Find where the given text appears and provide that cell's center as [X, Y] coordinate. 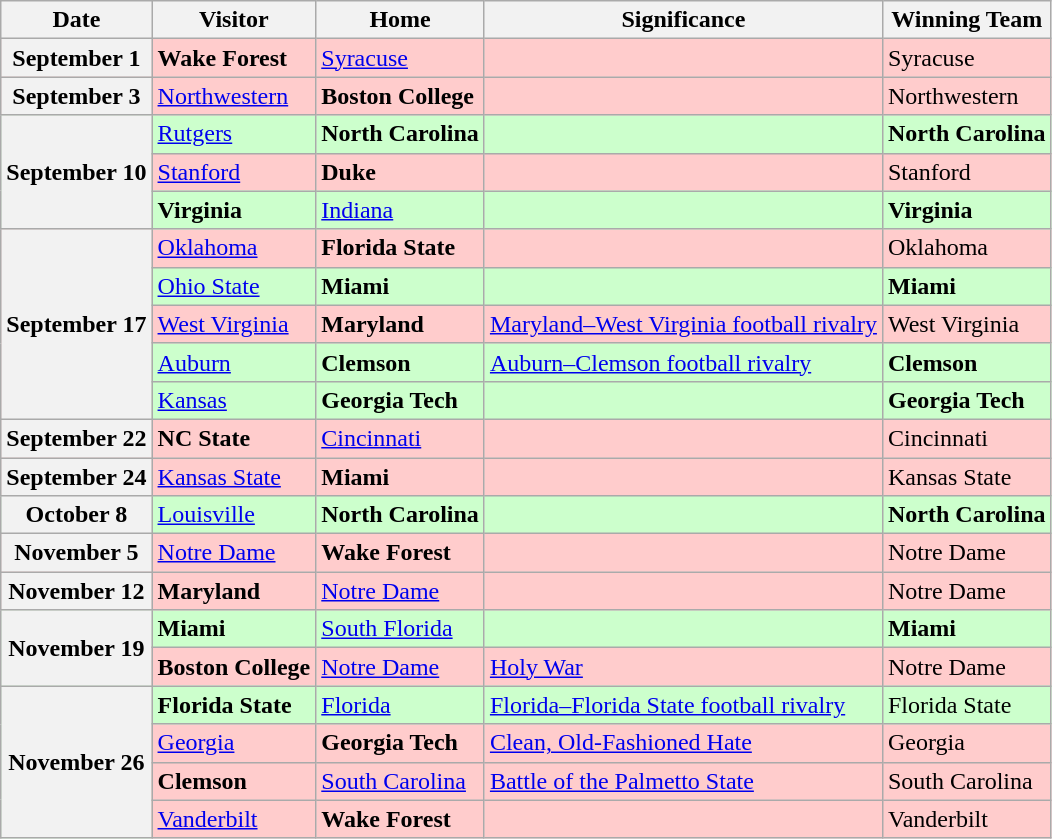
Battle of the Palmetto State [683, 781]
September 10 [76, 172]
Auburn–Clemson football rivalry [683, 362]
South Florida [400, 629]
Florida [400, 705]
September 3 [76, 96]
November 26 [76, 762]
Auburn [234, 362]
September 1 [76, 58]
Clean, Old-Fashioned Hate [683, 743]
Winning Team [966, 20]
Holy War [683, 667]
Visitor [234, 20]
September 17 [76, 324]
September 24 [76, 477]
Kansas [234, 400]
Florida–Florida State football rivalry [683, 705]
Duke [400, 172]
Date [76, 20]
Rutgers [234, 134]
November 5 [76, 553]
September 22 [76, 438]
Louisville [234, 515]
NC State [234, 438]
Indiana [400, 210]
Maryland–West Virginia football rivalry [683, 324]
November 19 [76, 648]
November 12 [76, 591]
Significance [683, 20]
Home [400, 20]
October 8 [76, 515]
Ohio State [234, 286]
